From the cell containing the given text, extract its center point as [x, y] coordinate. 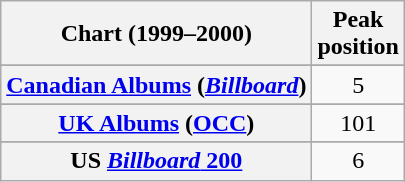
Chart (1999–2000) [156, 34]
5 [358, 85]
101 [358, 123]
US Billboard 200 [156, 161]
6 [358, 161]
Peakposition [358, 34]
Canadian Albums (Billboard) [156, 85]
UK Albums (OCC) [156, 123]
